Extract the (X, Y) coordinate from the center of the cell holding the provided text.  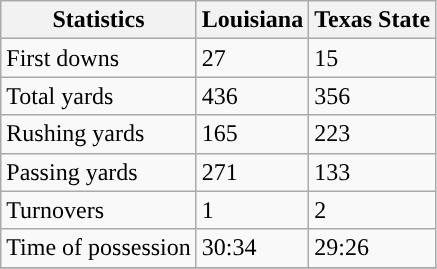
165 (252, 134)
27 (252, 58)
15 (372, 58)
Time of possession (99, 248)
Rushing yards (99, 134)
Texas State (372, 20)
1 (252, 210)
Total yards (99, 96)
223 (372, 134)
2 (372, 210)
271 (252, 172)
133 (372, 172)
Passing yards (99, 172)
Statistics (99, 20)
Turnovers (99, 210)
436 (252, 96)
29:26 (372, 248)
First downs (99, 58)
356 (372, 96)
Louisiana (252, 20)
30:34 (252, 248)
